Find where the given text appears and provide that cell's center as (X, Y) coordinate. 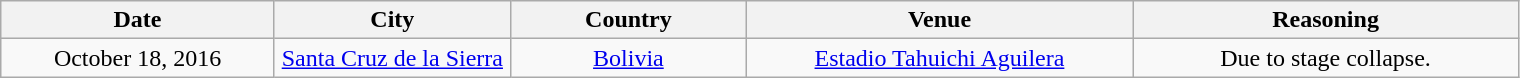
Santa Cruz de la Sierra (392, 58)
October 18, 2016 (138, 58)
Reasoning (1325, 20)
Bolivia (628, 58)
Country (628, 20)
Date (138, 20)
Due to stage collapse. (1325, 58)
Venue (939, 20)
Estadio Tahuichi Aguilera (939, 58)
City (392, 20)
